Find where the given text appears and provide that cell's center as [X, Y] coordinate. 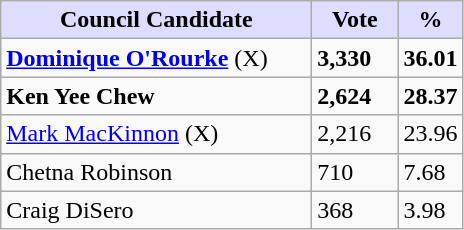
Craig DiSero [156, 210]
Mark MacKinnon (X) [156, 134]
7.68 [430, 172]
Chetna Robinson [156, 172]
2,216 [355, 134]
368 [355, 210]
3,330 [355, 58]
710 [355, 172]
23.96 [430, 134]
Council Candidate [156, 20]
Vote [355, 20]
Ken Yee Chew [156, 96]
36.01 [430, 58]
2,624 [355, 96]
3.98 [430, 210]
Dominique O'Rourke (X) [156, 58]
28.37 [430, 96]
% [430, 20]
